Return the (x, y) coordinate for the center point of the cell that contains the specified text.  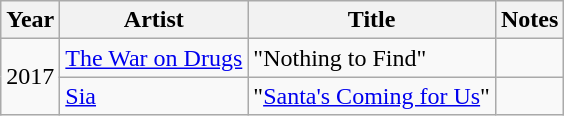
Artist (154, 20)
"Nothing to Find" (372, 58)
Title (372, 20)
Notes (529, 20)
2017 (30, 77)
Sia (154, 96)
"Santa's Coming for Us" (372, 96)
Year (30, 20)
The War on Drugs (154, 58)
